Provide the (x, y) coordinate of the cell's center where the given text is located.  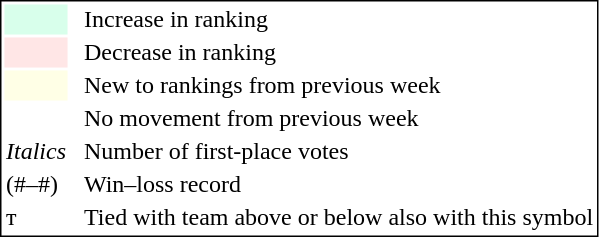
Tied with team above or below also with this symbol (338, 217)
(#–#) (36, 185)
Italics (36, 151)
Increase in ranking (338, 19)
Win–loss record (338, 185)
Number of first-place votes (338, 151)
Decrease in ranking (338, 53)
New to rankings from previous week (338, 85)
т (36, 217)
No movement from previous week (338, 119)
